Provide the (x, y) coordinate of the cell's center where the given text is located.  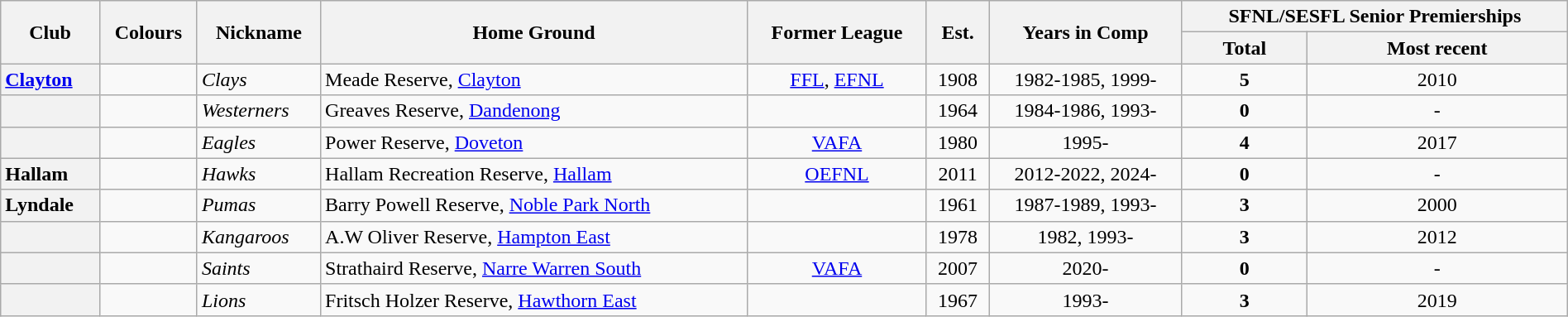
1908 (958, 79)
OEFNL (837, 174)
Est. (958, 32)
4 (1244, 142)
Westerners (258, 111)
Years in Comp (1086, 32)
1964 (958, 111)
Lions (258, 300)
2007 (958, 268)
2020- (1086, 268)
Hawks (258, 174)
Hallam Recreation Reserve, Hallam (534, 174)
FFL, EFNL (837, 79)
1967 (958, 300)
1982, 1993- (1086, 237)
1961 (958, 205)
Most recent (1437, 48)
Kangaroos (258, 237)
Meade Reserve, Clayton (534, 79)
Greaves Reserve, Dandenong (534, 111)
1984-1986, 1993- (1086, 111)
Lyndale (50, 205)
Former League (837, 32)
Clayton (50, 79)
Saints (258, 268)
Clays (258, 79)
Hallam (50, 174)
Eagles (258, 142)
Home Ground (534, 32)
Power Reserve, Doveton (534, 142)
2012-2022, 2024- (1086, 174)
1982-1985, 1999- (1086, 79)
Nickname (258, 32)
Strathaird Reserve, Narre Warren South (534, 268)
1987-1989, 1993- (1086, 205)
Barry Powell Reserve, Noble Park North (534, 205)
1978 (958, 237)
SFNL/SESFL Senior Premierships (1374, 17)
Club (50, 32)
5 (1244, 79)
A.W Oliver Reserve, Hampton East (534, 237)
2012 (1437, 237)
2019 (1437, 300)
1980 (958, 142)
Colours (148, 32)
2017 (1437, 142)
Fritsch Holzer Reserve, Hawthorn East (534, 300)
1995- (1086, 142)
Total (1244, 48)
2000 (1437, 205)
Pumas (258, 205)
2011 (958, 174)
1993- (1086, 300)
2010 (1437, 79)
